Pinpoint the cell where the given text exists, returning its (X, Y) midpoint coordinate. 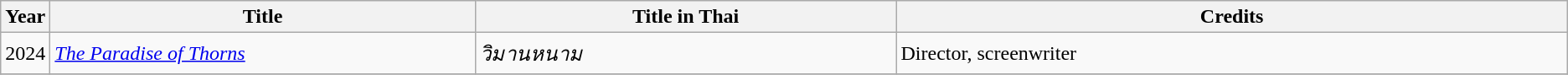
วิมานหนาม (685, 54)
Credits (1231, 17)
Director, screenwriter (1231, 54)
The Paradise of Thorns (263, 54)
2024 (25, 54)
Year (25, 17)
Title in Thai (685, 17)
Title (263, 17)
